Search for the cell housing the specified text and yield its [x, y] center coordinate. 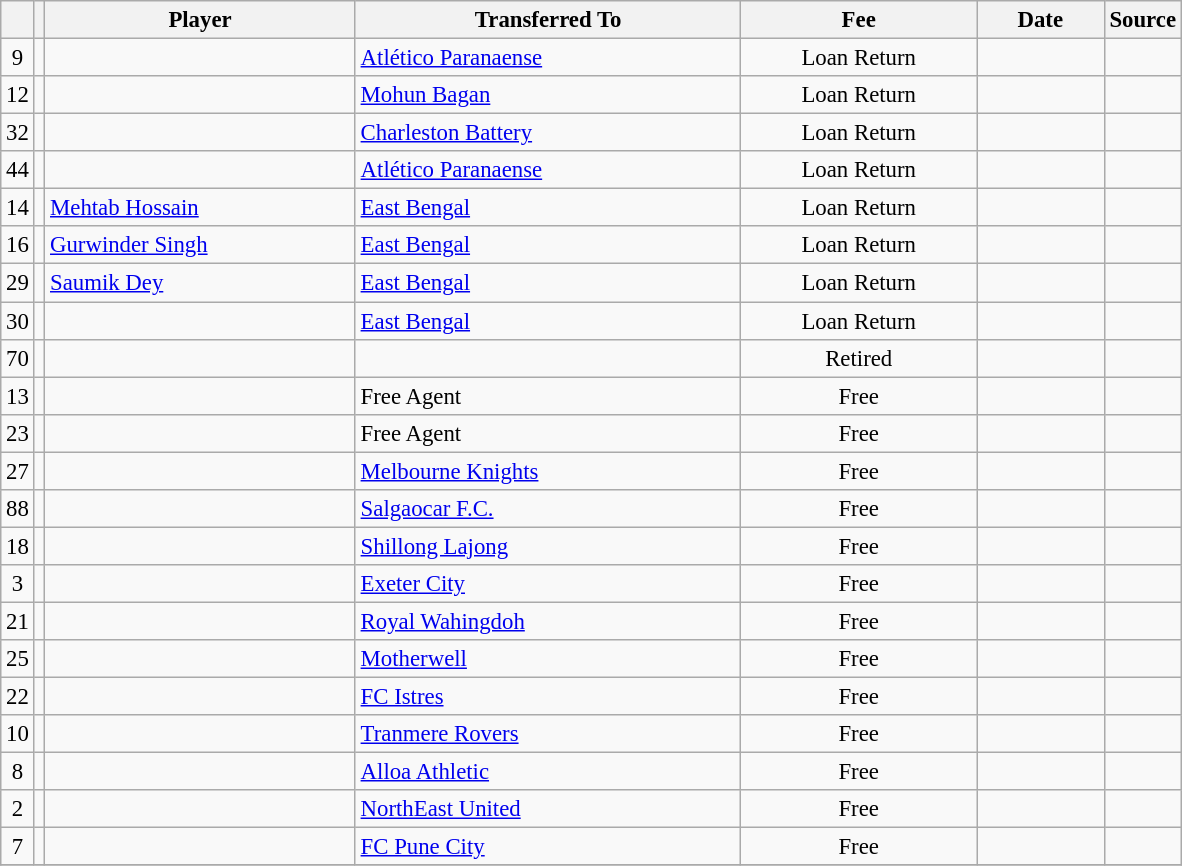
18 [18, 546]
Mohun Bagan [548, 95]
Melbourne Knights [548, 471]
Motherwell [548, 659]
10 [18, 734]
25 [18, 659]
2 [18, 809]
3 [18, 584]
NorthEast United [548, 809]
88 [18, 509]
Mehtab Hossain [200, 208]
8 [18, 772]
Saumik Dey [200, 283]
FC Istres [548, 697]
Date [1040, 20]
Fee [859, 20]
21 [18, 621]
30 [18, 321]
32 [18, 133]
Retired [859, 358]
13 [18, 396]
22 [18, 697]
Gurwinder Singh [200, 245]
Tranmere Rovers [548, 734]
Exeter City [548, 584]
70 [18, 358]
Salgaocar F.C. [548, 509]
9 [18, 58]
27 [18, 471]
Shillong Lajong [548, 546]
Alloa Athletic [548, 772]
12 [18, 95]
7 [18, 847]
14 [18, 208]
Player [200, 20]
Royal Wahingdoh [548, 621]
Transferred To [548, 20]
Source [1142, 20]
16 [18, 245]
FC Pune City [548, 847]
29 [18, 283]
Charleston Battery [548, 133]
44 [18, 170]
23 [18, 433]
